Search for the cell housing the specified text and yield its (x, y) center coordinate. 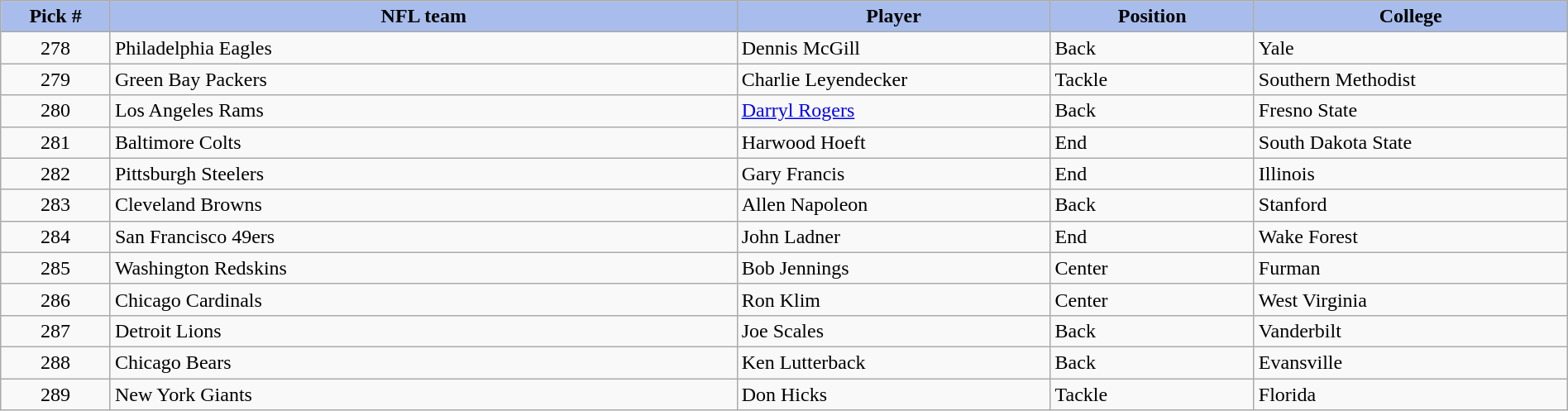
Detroit Lions (423, 331)
288 (56, 362)
Washington Redskins (423, 268)
Don Hicks (893, 394)
Florida (1411, 394)
Chicago Bears (423, 362)
Charlie Leyendecker (893, 79)
Joe Scales (893, 331)
282 (56, 174)
Fresno State (1411, 111)
Pick # (56, 17)
Furman (1411, 268)
Player (893, 17)
Southern Methodist (1411, 79)
286 (56, 299)
NFL team (423, 17)
Ken Lutterback (893, 362)
287 (56, 331)
Harwood Hoeft (893, 142)
Bob Jennings (893, 268)
Yale (1411, 48)
John Ladner (893, 237)
Allen Napoleon (893, 205)
Wake Forest (1411, 237)
Darryl Rogers (893, 111)
Vanderbilt (1411, 331)
South Dakota State (1411, 142)
Green Bay Packers (423, 79)
284 (56, 237)
College (1411, 17)
Chicago Cardinals (423, 299)
279 (56, 79)
West Virginia (1411, 299)
New York Giants (423, 394)
Dennis McGill (893, 48)
Position (1152, 17)
280 (56, 111)
278 (56, 48)
281 (56, 142)
285 (56, 268)
Evansville (1411, 362)
Stanford (1411, 205)
San Francisco 49ers (423, 237)
Gary Francis (893, 174)
Pittsburgh Steelers (423, 174)
Baltimore Colts (423, 142)
Cleveland Browns (423, 205)
Ron Klim (893, 299)
Illinois (1411, 174)
283 (56, 205)
Los Angeles Rams (423, 111)
289 (56, 394)
Philadelphia Eagles (423, 48)
